Determine the (x, y) coordinate at the center of the cell enclosing the given text.  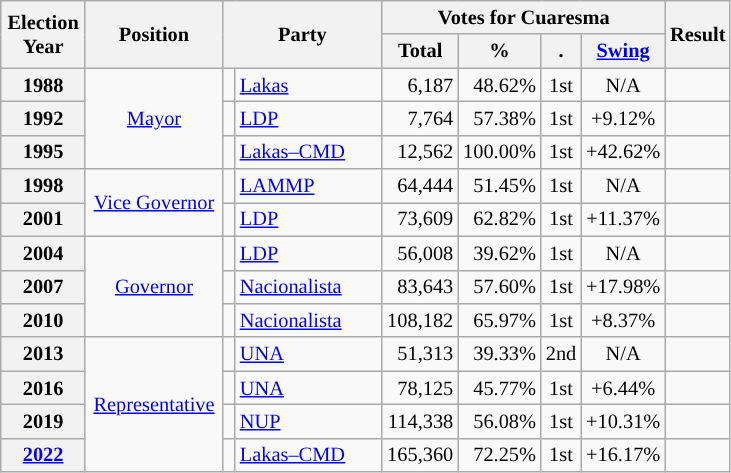
56.08% (500, 421)
Vice Governor (154, 202)
57.60% (500, 287)
64,444 (420, 186)
73,609 (420, 219)
% (500, 51)
+9.12% (623, 118)
1995 (44, 152)
108,182 (420, 320)
Election Year (44, 34)
39.62% (500, 253)
2nd (561, 354)
+8.37% (623, 320)
+11.37% (623, 219)
7,764 (420, 118)
165,360 (420, 455)
45.77% (500, 388)
57.38% (500, 118)
+10.31% (623, 421)
1992 (44, 118)
51.45% (500, 186)
2019 (44, 421)
Party (303, 34)
Swing (623, 51)
LAMMP (308, 186)
Result (698, 34)
+16.17% (623, 455)
1998 (44, 186)
2013 (44, 354)
12,562 (420, 152)
65.97% (500, 320)
Governor (154, 286)
72.25% (500, 455)
6,187 (420, 85)
48.62% (500, 85)
2007 (44, 287)
+42.62% (623, 152)
Lakas (308, 85)
+17.98% (623, 287)
Total (420, 51)
Mayor (154, 118)
83,643 (420, 287)
56,008 (420, 253)
1988 (44, 85)
Representative (154, 404)
51,313 (420, 354)
114,338 (420, 421)
2001 (44, 219)
2016 (44, 388)
+6.44% (623, 388)
2010 (44, 320)
Votes for Cuaresma (524, 17)
NUP (308, 421)
2004 (44, 253)
39.33% (500, 354)
78,125 (420, 388)
Position (154, 34)
100.00% (500, 152)
62.82% (500, 219)
2022 (44, 455)
. (561, 51)
